Output the (x, y) coordinate of the center of the cell containing the given text.  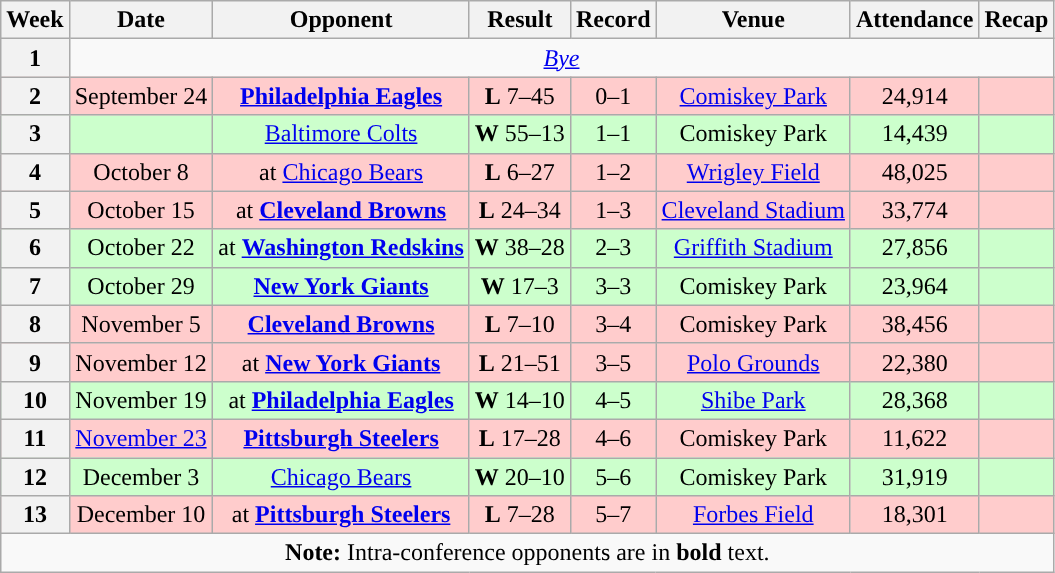
4–6 (613, 438)
Record (613, 20)
L 24–34 (520, 210)
December 3 (141, 477)
0–1 (613, 96)
Opponent (341, 20)
Date (141, 20)
L 17–28 (520, 438)
October 29 (141, 286)
1–3 (613, 210)
Venue (753, 20)
Note: Intra-conference opponents are in bold text. (528, 553)
Attendance (914, 20)
Recap (1016, 20)
Shibe Park (753, 400)
12 (35, 477)
10 (35, 400)
L 7–45 (520, 96)
W 38–28 (520, 248)
December 10 (141, 515)
1–2 (613, 172)
5 (35, 210)
Polo Grounds (753, 362)
14,439 (914, 134)
4 (35, 172)
Bye (562, 58)
5–6 (613, 477)
at Philadelphia Eagles (341, 400)
Forbes Field (753, 515)
31,919 (914, 477)
September 24 (141, 96)
W 20–10 (520, 477)
October 8 (141, 172)
23,964 (914, 286)
Griffith Stadium (753, 248)
18,301 (914, 515)
W 17–3 (520, 286)
November 12 (141, 362)
33,774 (914, 210)
8 (35, 324)
3–5 (613, 362)
27,856 (914, 248)
3 (35, 134)
5–7 (613, 515)
11,622 (914, 438)
November 5 (141, 324)
28,368 (914, 400)
November 23 (141, 438)
Chicago Bears (341, 477)
Wrigley Field (753, 172)
Cleveland Stadium (753, 210)
6 (35, 248)
38,456 (914, 324)
L 21–51 (520, 362)
Pittsburgh Steelers (341, 438)
at Pittsburgh Steelers (341, 515)
Result (520, 20)
11 (35, 438)
7 (35, 286)
1–1 (613, 134)
48,025 (914, 172)
3–4 (613, 324)
at New York Giants (341, 362)
22,380 (914, 362)
4–5 (613, 400)
3–3 (613, 286)
November 19 (141, 400)
October 15 (141, 210)
L 7–10 (520, 324)
L 6–27 (520, 172)
Philadelphia Eagles (341, 96)
Week (35, 20)
October 22 (141, 248)
at Washington Redskins (341, 248)
New York Giants (341, 286)
at Cleveland Browns (341, 210)
W 55–13 (520, 134)
Baltimore Colts (341, 134)
1 (35, 58)
Cleveland Browns (341, 324)
24,914 (914, 96)
13 (35, 515)
2–3 (613, 248)
L 7–28 (520, 515)
2 (35, 96)
at Chicago Bears (341, 172)
W 14–10 (520, 400)
9 (35, 362)
